Return the [x, y] coordinate for the center point of the cell that contains the specified text.  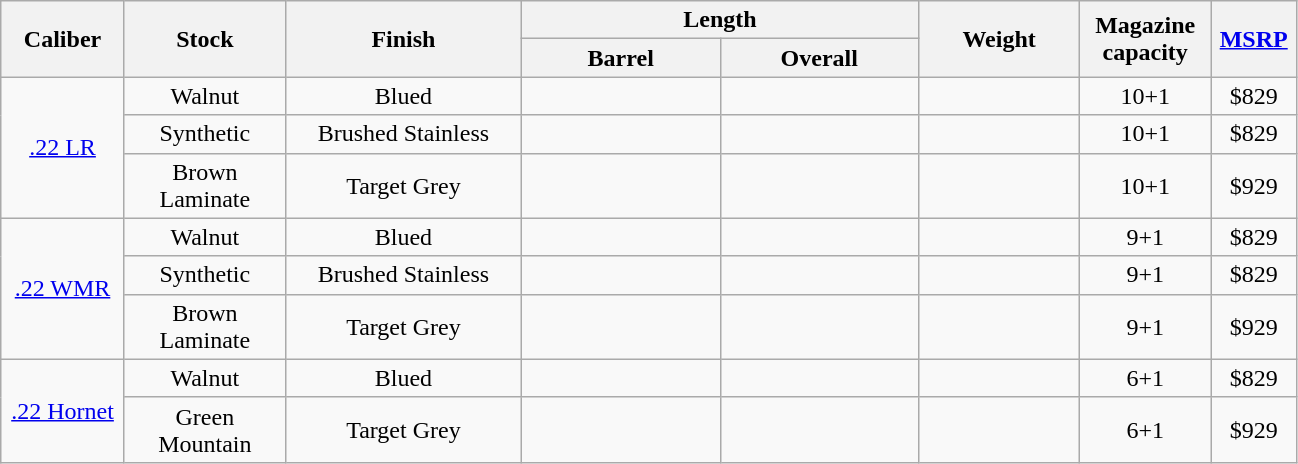
MSRP [1254, 39]
Stock [204, 39]
Overall [820, 58]
Green Mountain [204, 430]
.22 LR [63, 148]
Finish [403, 39]
.22 Hornet [63, 410]
Barrel [620, 58]
Magazinecapacity [1146, 39]
Length [720, 20]
.22 WMR [63, 288]
Caliber [63, 39]
Weight [1000, 39]
